Pinpoint the cell where the given text exists, returning its [X, Y] midpoint coordinate. 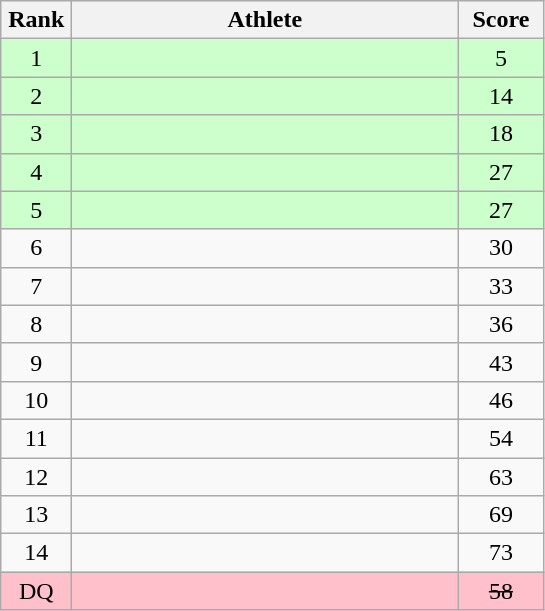
11 [36, 438]
DQ [36, 591]
58 [501, 591]
12 [36, 477]
Athlete [265, 20]
6 [36, 248]
3 [36, 134]
18 [501, 134]
1 [36, 58]
4 [36, 172]
Rank [36, 20]
63 [501, 477]
Score [501, 20]
69 [501, 515]
13 [36, 515]
54 [501, 438]
2 [36, 96]
43 [501, 362]
9 [36, 362]
10 [36, 400]
36 [501, 324]
46 [501, 400]
33 [501, 286]
73 [501, 553]
8 [36, 324]
7 [36, 286]
30 [501, 248]
